Detect which cell encompasses the target text, then output its (X, Y) center coordinate. 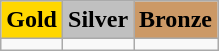
Gold (32, 20)
Bronze (176, 20)
Silver (98, 20)
